Locate the cell with the specified text and output its (x, y) center coordinate. 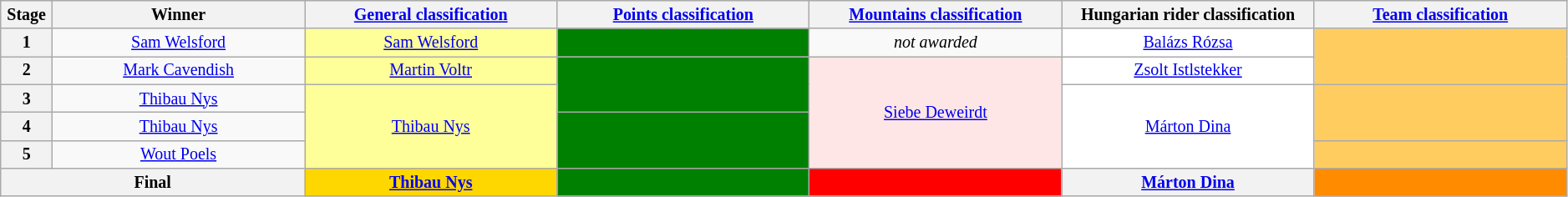
Points classification (683, 15)
Team classification (1440, 15)
Hungarian rider classification (1188, 15)
3 (27, 98)
Mark Cavendish (179, 70)
Zsolt Istlstekker (1188, 70)
Winner (179, 15)
General classification (431, 15)
2 (27, 70)
Final (153, 182)
Stage (27, 15)
Siebe Deweirdt (936, 113)
5 (27, 154)
not awarded (936, 43)
Mountains classification (936, 15)
4 (27, 127)
1 (27, 43)
Balázs Rózsa (1188, 43)
Martin Voltr (431, 70)
Wout Poels (179, 154)
